Find where the given text appears and provide that cell's center as [x, y] coordinate. 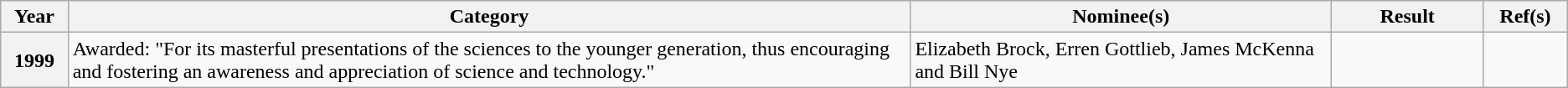
Category [489, 17]
Result [1407, 17]
Ref(s) [1526, 17]
Nominee(s) [1121, 17]
Elizabeth Brock, Erren Gottlieb, James McKenna and Bill Nye [1121, 60]
1999 [34, 60]
Year [34, 17]
